Search for the cell housing the specified text and yield its [X, Y] center coordinate. 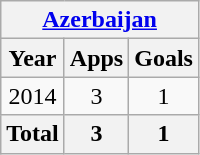
Azerbaijan [100, 20]
Total [33, 134]
Apps [96, 58]
Year [33, 58]
Goals [164, 58]
2014 [33, 96]
